Detect which cell encompasses the target text, then output its (x, y) center coordinate. 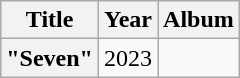
Title (50, 20)
"Seven" (50, 58)
Album (199, 20)
Year (128, 20)
2023 (128, 58)
